Locate the cell with the specified text and output its [X, Y] center coordinate. 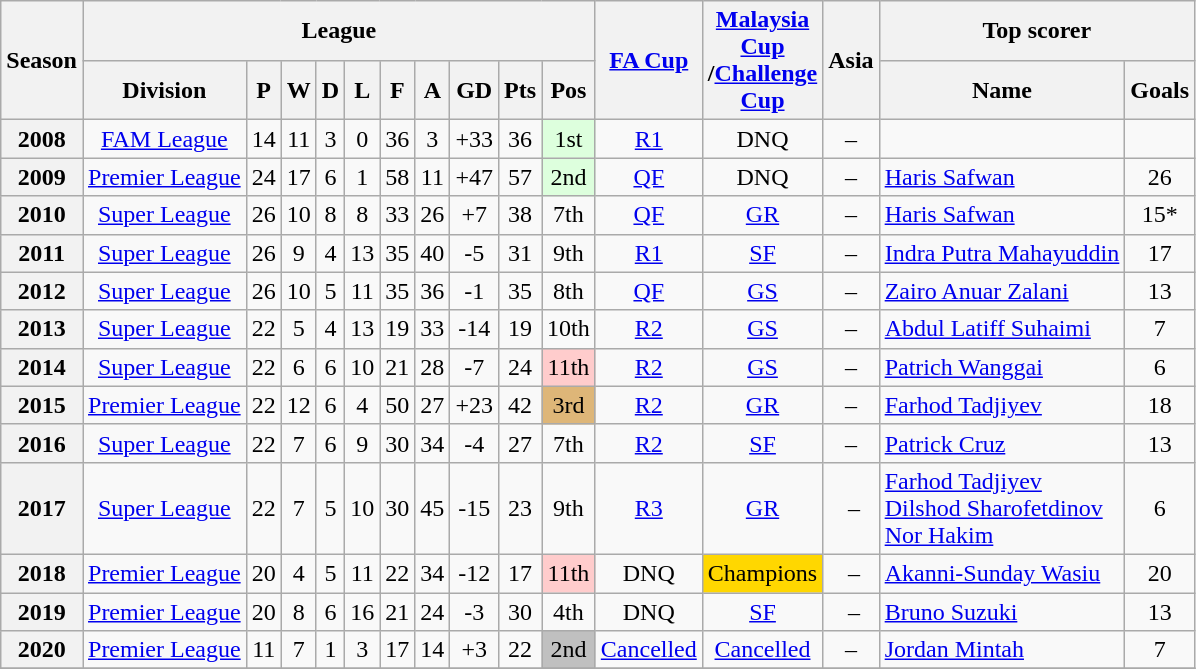
58 [398, 177]
31 [520, 253]
42 [520, 405]
League [338, 31]
2012 [42, 291]
2009 [42, 177]
3rd [569, 405]
+23 [474, 405]
2008 [42, 139]
+7 [474, 215]
-5 [474, 253]
-7 [474, 367]
0 [362, 139]
2014 [42, 367]
23 [520, 508]
18 [1160, 405]
Farhod Tadjiyev Dilshod Sharofetdinov Nor Hakim [1002, 508]
Farhod Tadjiyev [1002, 405]
+33 [474, 139]
Pos [569, 90]
50 [398, 405]
-12 [474, 573]
16 [362, 611]
Division [164, 90]
Bruno Suzuki [1002, 611]
2020 [42, 650]
Zairo Anuar Zalani [1002, 291]
FA Cup [648, 60]
Patrick Cruz [1002, 443]
Season [42, 60]
4th [569, 611]
57 [520, 177]
2016 [42, 443]
Goals [1160, 90]
40 [432, 253]
-4 [474, 443]
-1 [474, 291]
+47 [474, 177]
L [362, 90]
2019 [42, 611]
MalaysiaCup/ChallengeCup [762, 60]
W [298, 90]
Name [1002, 90]
Asia [851, 60]
FAM League [164, 139]
+3 [474, 650]
28 [432, 367]
GD [474, 90]
2010 [42, 215]
-15 [474, 508]
2017 [42, 508]
38 [520, 215]
P [264, 90]
8th [569, 291]
12 [298, 405]
2015 [42, 405]
1st [569, 139]
F [398, 90]
Abdul Latiff Suhaimi [1002, 329]
D [330, 90]
2018 [42, 573]
Indra Putra Mahayuddin [1002, 253]
Pts [520, 90]
-3 [474, 611]
2011 [42, 253]
Champions [762, 573]
Akanni-Sunday Wasiu [1002, 573]
Patrich Wanggai [1002, 367]
45 [432, 508]
A [432, 90]
10th [569, 329]
15* [1160, 215]
Top scorer [1036, 31]
Jordan Mintah [1002, 650]
-14 [474, 329]
R3 [648, 508]
2013 [42, 329]
